Determine the [x, y] coordinate at the center of the cell enclosing the given text.  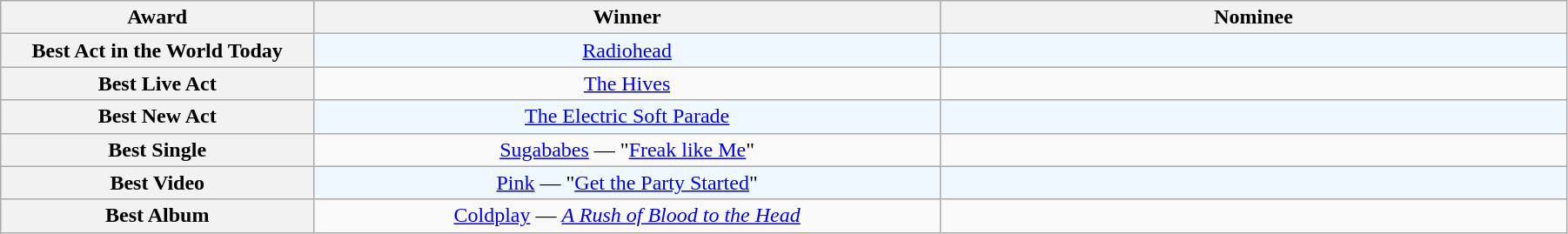
Award [157, 17]
Best Album [157, 216]
Winner [627, 17]
Radiohead [627, 50]
Best New Act [157, 117]
Coldplay — A Rush of Blood to the Head [627, 216]
Nominee [1254, 17]
Best Live Act [157, 84]
Sugababes — "Freak like Me" [627, 150]
Best Video [157, 183]
Best Single [157, 150]
Best Act in the World Today [157, 50]
Pink — "Get the Party Started" [627, 183]
The Hives [627, 84]
The Electric Soft Parade [627, 117]
